Determine the [X, Y] coordinate at the center of the cell enclosing the given text.  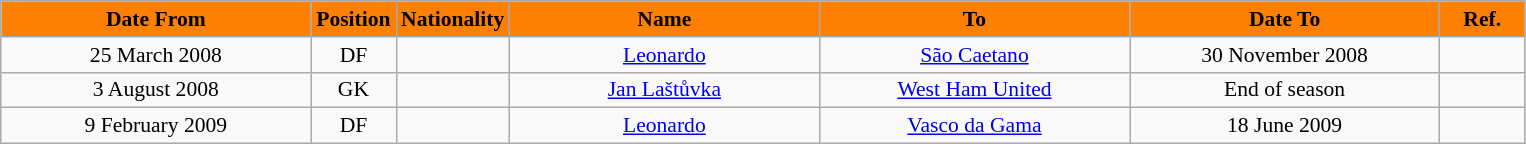
Nationality [452, 19]
West Ham United [974, 90]
GK [354, 90]
To [974, 19]
Ref. [1482, 19]
São Caetano [974, 55]
30 November 2008 [1285, 55]
Jan Laštůvka [664, 90]
Vasco da Gama [974, 126]
18 June 2009 [1285, 126]
Date To [1285, 19]
9 February 2009 [156, 126]
Name [664, 19]
Date From [156, 19]
Position [354, 19]
3 August 2008 [156, 90]
25 March 2008 [156, 55]
End of season [1285, 90]
